Capture the cell that displays the provided text and extract its [X, Y] central coordinate. 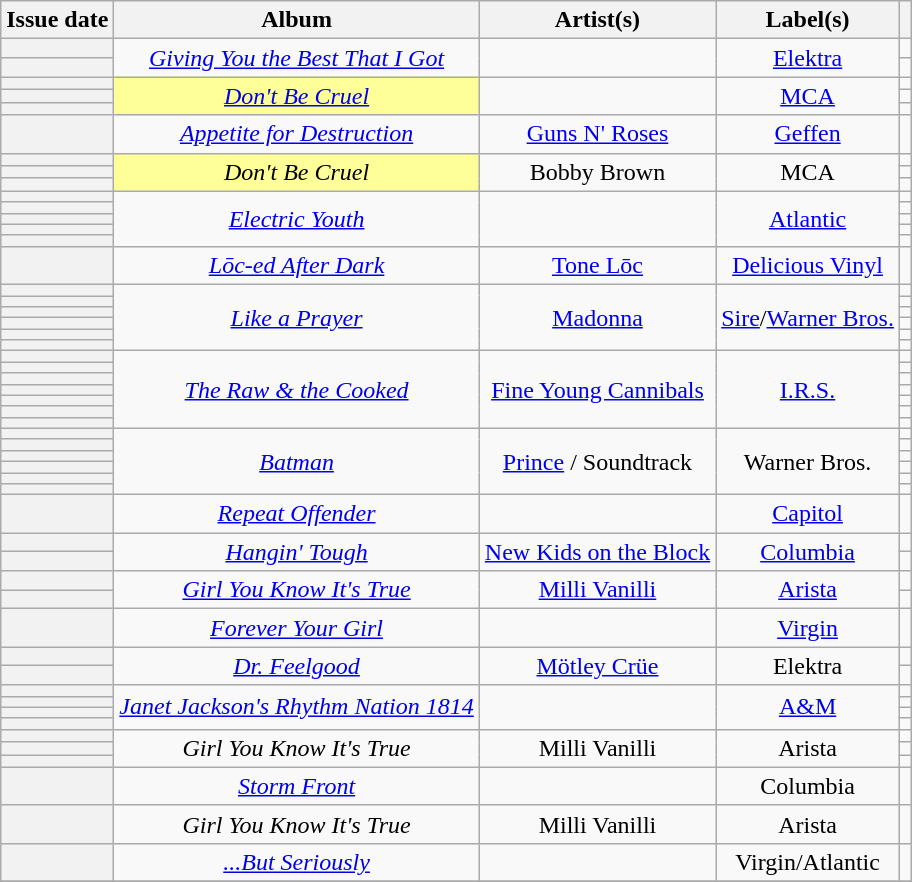
Appetite for Destruction [296, 134]
Forever Your Girl [296, 628]
Bobby Brown [597, 172]
Issue date [58, 20]
Electric Youth [296, 218]
Dr. Feelgood [296, 666]
I.R.S. [808, 390]
Fine Young Cannibals [597, 390]
Album [296, 20]
Sire/Warner Bros. [808, 317]
The Raw & the Cooked [296, 390]
A&M [808, 707]
Lōc-ed After Dark [296, 265]
Tone Lōc [597, 265]
...But Seriously [296, 862]
Mötley Crüe [597, 666]
Guns N' Roses [597, 134]
Label(s) [808, 20]
Janet Jackson's Rhythm Nation 1814 [296, 707]
Hangin' Tough [296, 552]
Geffen [808, 134]
Storm Front [296, 786]
Giving You the Best That I Got [296, 58]
Prince / Soundtrack [597, 461]
Virgin/Atlantic [808, 862]
Like a Prayer [296, 317]
Capitol [808, 514]
Virgin [808, 628]
Batman [296, 461]
Artist(s) [597, 20]
Madonna [597, 317]
Atlantic [808, 218]
Repeat Offender [296, 514]
Delicious Vinyl [808, 265]
New Kids on the Block [597, 552]
Warner Bros. [808, 461]
